Provide the [X, Y] coordinate of the cell's center where the given text is located.  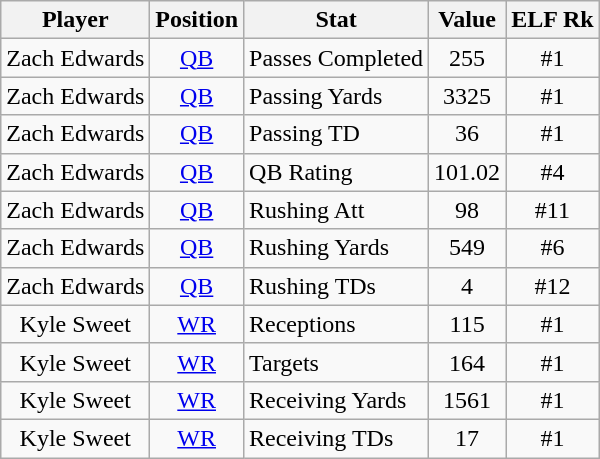
3325 [468, 96]
255 [468, 58]
164 [468, 362]
Receptions [336, 324]
Passing TD [336, 134]
Rushing TDs [336, 286]
98 [468, 210]
549 [468, 248]
#4 [553, 172]
1561 [468, 400]
Rushing Att [336, 210]
Receiving Yards [336, 400]
QB Rating [336, 172]
Rushing Yards [336, 248]
Passes Completed [336, 58]
17 [468, 438]
Targets [336, 362]
Position [197, 20]
#11 [553, 210]
#12 [553, 286]
ELF Rk [553, 20]
Receiving TDs [336, 438]
4 [468, 286]
36 [468, 134]
Passing Yards [336, 96]
Stat [336, 20]
Value [468, 20]
Player [76, 20]
115 [468, 324]
101.02 [468, 172]
#6 [553, 248]
